Return the (X, Y) coordinate for the center point of the cell that contains the specified text.  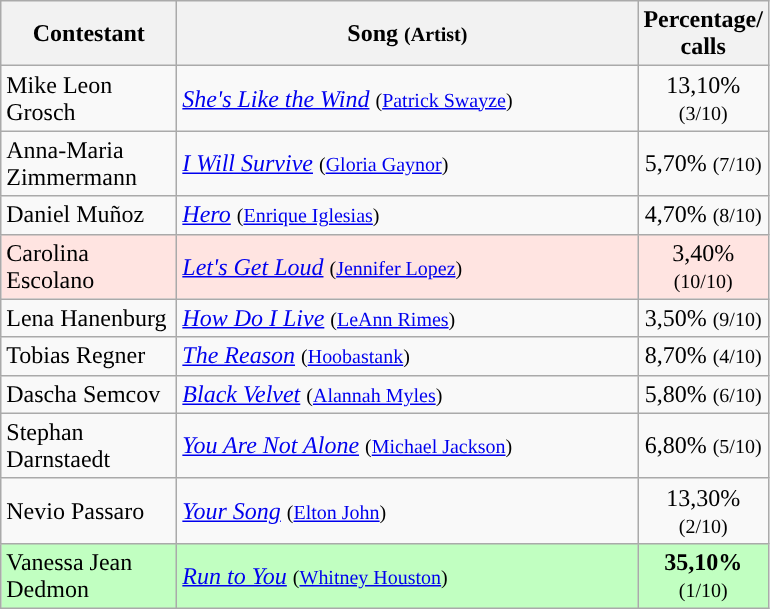
Nevio Passaro (89, 510)
Percentage/calls (704, 34)
Stephan Darnstaedt (89, 446)
The Reason (Hoobastank) (408, 356)
How Do I Live (LeAnn Rimes) (408, 318)
She's Like the Wind (Patrick Swayze) (408, 98)
Dascha Semcov (89, 394)
Anna-Maria Zimmermann (89, 164)
Tobias Regner (89, 356)
8,70% (4/10) (704, 356)
Vanessa Jean Dedmon (89, 576)
Song (Artist) (408, 34)
Carolina Escolano (89, 266)
Hero (Enrique Iglesias) (408, 215)
Your Song (Elton John) (408, 510)
Let's Get Loud (Jennifer Lopez) (408, 266)
6,80% (5/10) (704, 446)
Black Velvet (Alannah Myles) (408, 394)
13,30% (2/10) (704, 510)
3,50% (9/10) (704, 318)
You Are Not Alone (Michael Jackson) (408, 446)
Contestant (89, 34)
13,10% (3/10) (704, 98)
Daniel Muñoz (89, 215)
4,70% (8/10) (704, 215)
3,40% (10/10) (704, 266)
5,70% (7/10) (704, 164)
Lena Hanenburg (89, 318)
Mike Leon Grosch (89, 98)
Run to You (Whitney Houston) (408, 576)
I Will Survive (Gloria Gaynor) (408, 164)
5,80% (6/10) (704, 394)
35,10% (1/10) (704, 576)
